For the text-containing cell, return its midpoint in [x, y] coordinate format. 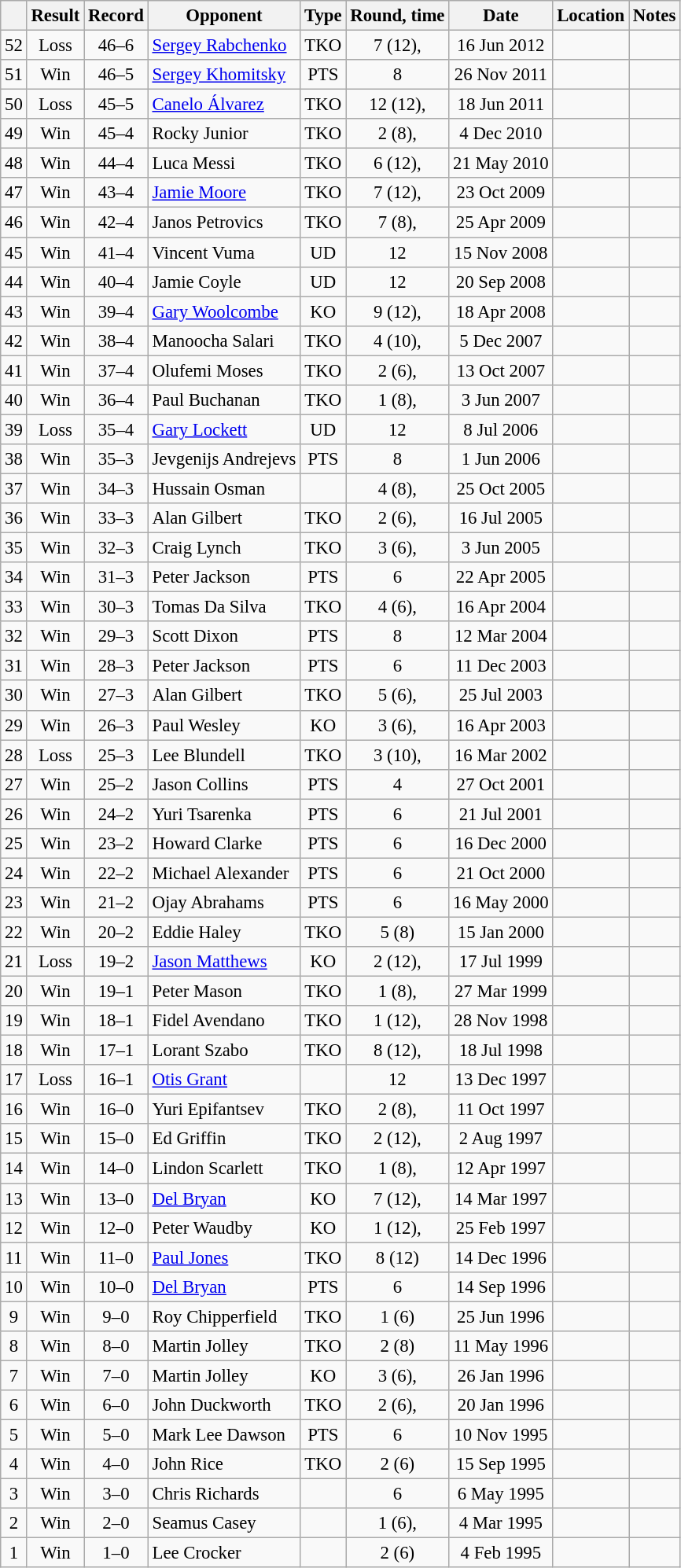
12 (12), [398, 105]
25 Feb 1997 [501, 1228]
21 Oct 2000 [501, 873]
19 [14, 1021]
18 Jun 2011 [501, 105]
13 Dec 1997 [501, 1080]
5 (6), [398, 696]
3 Jun 2007 [501, 400]
20 [14, 992]
7–0 [116, 1375]
10–0 [116, 1286]
14–0 [116, 1169]
27 Oct 2001 [501, 784]
45–5 [116, 105]
34 [14, 577]
33 [14, 607]
Craig Lynch [223, 548]
47 [14, 193]
36–4 [116, 400]
2 (8) [398, 1346]
Eddie Haley [223, 932]
Peter Waudby [223, 1228]
Jamie Moore [223, 193]
Chris Richards [223, 1494]
17 Jul 1999 [501, 962]
19–1 [116, 992]
25 Jun 1996 [501, 1316]
28–3 [116, 666]
Mark Lee Dawson [223, 1434]
Record [116, 16]
Jason Matthews [223, 962]
8–0 [116, 1346]
52 [14, 46]
28 Nov 1998 [501, 1021]
12–0 [116, 1228]
12 Apr 1997 [501, 1169]
16 Dec 2000 [501, 844]
3 Jun 2005 [501, 548]
15 Jan 2000 [501, 932]
16 May 2000 [501, 903]
22 Apr 2005 [501, 577]
14 Sep 1996 [501, 1286]
20 Sep 2008 [501, 282]
Opponent [223, 16]
9 (12), [398, 311]
Scott Dixon [223, 636]
22–2 [116, 873]
33–3 [116, 518]
Jamie Coyle [223, 282]
Gary Lockett [223, 429]
35–3 [116, 459]
26 Jan 1996 [501, 1375]
23–2 [116, 844]
26 [14, 814]
Michael Alexander [223, 873]
46–5 [116, 75]
5–0 [116, 1434]
37–4 [116, 370]
Howard Clarke [223, 844]
3–0 [116, 1494]
35–4 [116, 429]
3 [14, 1494]
31 [14, 666]
49 [14, 134]
Roy Chipperfield [223, 1316]
21 Jul 2001 [501, 814]
10 [14, 1286]
11–0 [116, 1257]
Luca Messi [223, 164]
40 [14, 400]
25 Jul 2003 [501, 696]
1 Jun 2006 [501, 459]
40–4 [116, 282]
Result [55, 16]
15 Nov 2008 [501, 252]
Date [501, 16]
Type [323, 16]
Paul Buchanan [223, 400]
26–3 [116, 725]
21 [14, 962]
39 [14, 429]
Ojay Abrahams [223, 903]
16 Apr 2003 [501, 725]
13 Oct 2007 [501, 370]
6 May 1995 [501, 1494]
Lindon Scarlett [223, 1169]
Canelo Álvarez [223, 105]
Manoocha Salari [223, 340]
38–4 [116, 340]
29–3 [116, 636]
25–3 [116, 755]
Round, time [398, 16]
16 Jun 2012 [501, 46]
11 Dec 2003 [501, 666]
18 [14, 1051]
Yuri Tsarenka [223, 814]
27 [14, 784]
15 [14, 1139]
42 [14, 340]
9 [14, 1316]
2 [14, 1523]
18 Jul 1998 [501, 1051]
Notes [654, 16]
21–2 [116, 903]
46–6 [116, 46]
13–0 [116, 1198]
20–2 [116, 932]
Jevgenijs Andrejevs [223, 459]
16 Mar 2002 [501, 755]
4 Dec 2010 [501, 134]
41–4 [116, 252]
Janos Petrovics [223, 223]
Location [591, 16]
45–4 [116, 134]
4 Mar 1995 [501, 1523]
2 Aug 1997 [501, 1139]
Ed Griffin [223, 1139]
25 [14, 844]
Paul Jones [223, 1257]
20 Jan 1996 [501, 1405]
16–1 [116, 1080]
Paul Wesley [223, 725]
7 (8), [398, 223]
6–0 [116, 1405]
30–3 [116, 607]
23 Oct 2009 [501, 193]
3 (10), [398, 755]
24–2 [116, 814]
2–0 [116, 1523]
Sergey Khomitsky [223, 75]
5 (8) [398, 932]
Lee Blundell [223, 755]
Gary Woolcombe [223, 311]
39–4 [116, 311]
29 [14, 725]
John Rice [223, 1464]
1 [14, 1553]
Rocky Junior [223, 134]
16 Jul 2005 [501, 518]
5 [14, 1434]
4 (8), [398, 488]
18 Apr 2008 [501, 311]
8 Jul 2006 [501, 429]
14 Mar 1997 [501, 1198]
4–0 [116, 1464]
Lorant Szabo [223, 1051]
36 [14, 518]
16 Apr 2004 [501, 607]
25–2 [116, 784]
37 [14, 488]
Otis Grant [223, 1080]
7 [14, 1375]
Vincent Vuma [223, 252]
13 [14, 1198]
42–4 [116, 223]
30 [14, 696]
4 Feb 1995 [501, 1553]
45 [14, 252]
44 [14, 282]
8 (12), [398, 1051]
18–1 [116, 1021]
Jason Collins [223, 784]
41 [14, 370]
35 [14, 548]
24 [14, 873]
1–0 [116, 1553]
11 Oct 1997 [501, 1110]
31–3 [116, 577]
26 Nov 2011 [501, 75]
16–0 [116, 1110]
25 Apr 2009 [501, 223]
John Duckworth [223, 1405]
5 Dec 2007 [501, 340]
50 [14, 105]
Seamus Casey [223, 1523]
38 [14, 459]
6 (12), [398, 164]
8 (12) [398, 1257]
Yuri Epifantsev [223, 1110]
15 Sep 1995 [501, 1464]
11 [14, 1257]
1 (6) [398, 1316]
25 Oct 2005 [501, 488]
23 [14, 903]
14 [14, 1169]
51 [14, 75]
15–0 [116, 1139]
28 [14, 755]
16 [14, 1110]
43–4 [116, 193]
14 Dec 1996 [501, 1257]
17 [14, 1080]
Lee Crocker [223, 1553]
Olufemi Moses [223, 370]
32–3 [116, 548]
Peter Mason [223, 992]
19–2 [116, 962]
27 Mar 1999 [501, 992]
9–0 [116, 1316]
34–3 [116, 488]
4 (6), [398, 607]
Tomas Da Silva [223, 607]
17–1 [116, 1051]
32 [14, 636]
Hussain Osman [223, 488]
1 (6), [398, 1523]
11 May 1996 [501, 1346]
48 [14, 164]
10 Nov 1995 [501, 1434]
Fidel Avendano [223, 1021]
27–3 [116, 696]
12 Mar 2004 [501, 636]
21 May 2010 [501, 164]
22 [14, 932]
43 [14, 311]
4 (10), [398, 340]
Sergey Rabchenko [223, 46]
44–4 [116, 164]
46 [14, 223]
